Detect which cell encompasses the target text, then output its (X, Y) center coordinate. 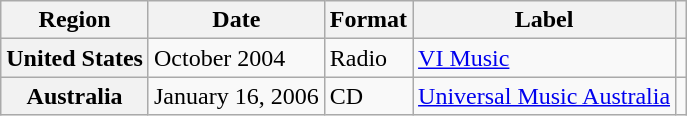
October 2004 (236, 58)
Australia (75, 96)
January 16, 2006 (236, 96)
CD (368, 96)
VI Music (544, 58)
Format (368, 20)
Date (236, 20)
Universal Music Australia (544, 96)
Label (544, 20)
Radio (368, 58)
United States (75, 58)
Region (75, 20)
